Search for the cell housing the specified text and yield its [x, y] center coordinate. 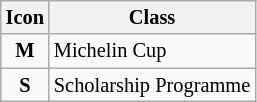
Icon [25, 17]
Scholarship Programme [152, 85]
S [25, 85]
Michelin Cup [152, 51]
M [25, 51]
Class [152, 17]
